For the text-containing cell, return its midpoint in (X, Y) coordinate format. 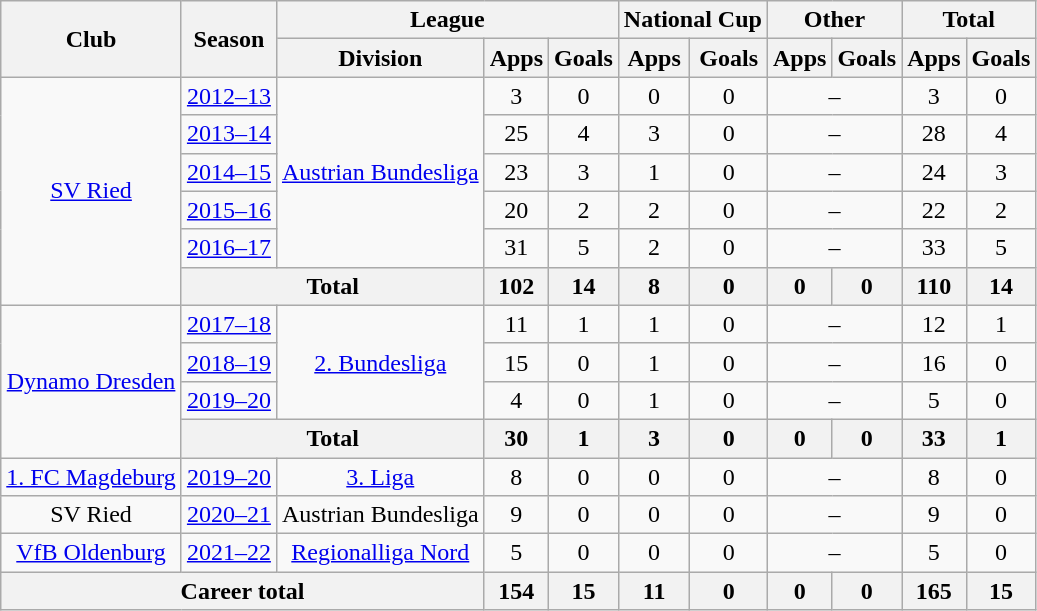
2014–15 (228, 172)
National Cup (692, 20)
2018–19 (228, 362)
28 (934, 134)
Regionalliga Nord (380, 553)
2012–13 (228, 96)
Career total (242, 591)
102 (516, 286)
165 (934, 591)
Season (228, 39)
Dynamo Dresden (92, 381)
2. Bundesliga (380, 362)
Other (834, 20)
Club (92, 39)
16 (934, 362)
20 (516, 210)
24 (934, 172)
2016–17 (228, 248)
22 (934, 210)
110 (934, 286)
25 (516, 134)
2013–14 (228, 134)
2020–21 (228, 515)
12 (934, 324)
3. Liga (380, 477)
2021–22 (228, 553)
1. FC Magdeburg (92, 477)
League (447, 20)
154 (516, 591)
30 (516, 438)
VfB Oldenburg (92, 553)
2015–16 (228, 210)
31 (516, 248)
Division (380, 58)
23 (516, 172)
2017–18 (228, 324)
